Locate the cell with the specified text and output its [x, y] center coordinate. 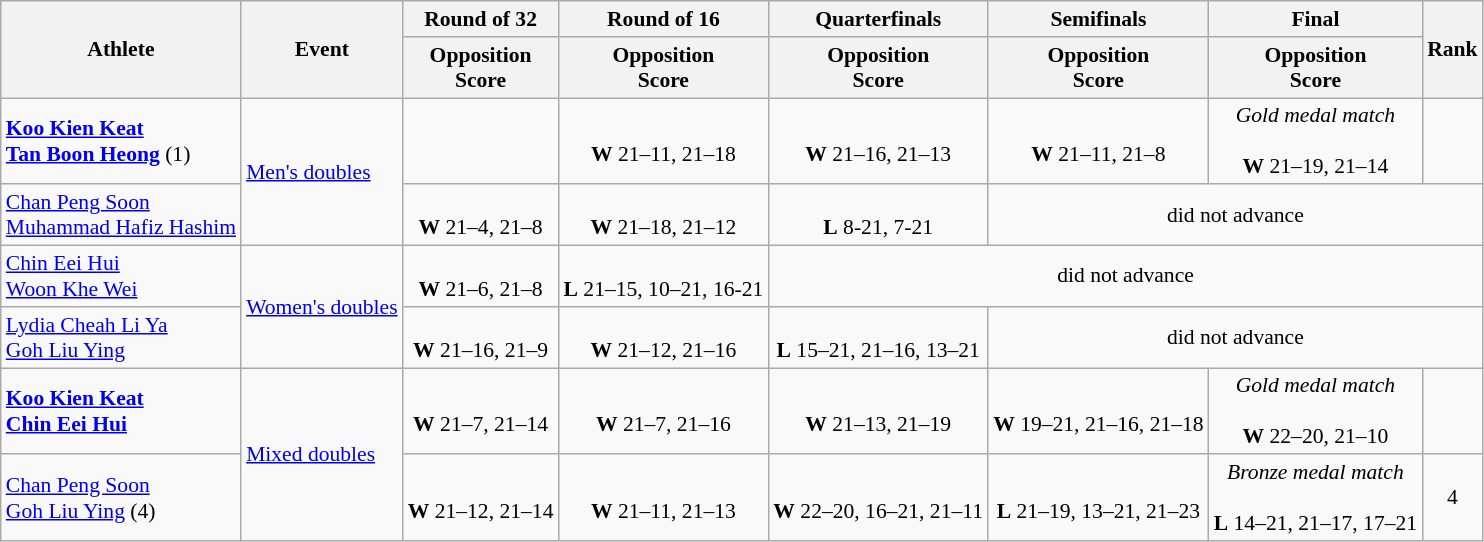
Semifinals [1098, 19]
W 21–16, 21–13 [878, 142]
L 21–15, 10–21, 16-21 [663, 276]
W 21–7, 21–14 [481, 412]
Quarterfinals [878, 19]
Men's doubles [322, 172]
W 21–18, 21–12 [663, 216]
L 15–21, 21–16, 13–21 [878, 338]
W 22–20, 16–21, 21–11 [878, 498]
L 21–19, 13–21, 21–23 [1098, 498]
Koo Kien KeatChin Eei Hui [121, 412]
W 21–7, 21–16 [663, 412]
Chan Peng SoonMuhammad Hafiz Hashim [121, 216]
Koo Kien KeatTan Boon Heong (1) [121, 142]
Gold medal matchW 21–19, 21–14 [1316, 142]
Event [322, 50]
W 21–13, 21–19 [878, 412]
W 21–12, 21–14 [481, 498]
W 21–11, 21–18 [663, 142]
Bronze medal matchL 14–21, 21–17, 17–21 [1316, 498]
W 21–11, 21–13 [663, 498]
Lydia Cheah Li YaGoh Liu Ying [121, 338]
Women's doubles [322, 307]
Rank [1452, 50]
W 21–4, 21–8 [481, 216]
4 [1452, 498]
Athlete [121, 50]
W 19–21, 21–16, 21–18 [1098, 412]
Final [1316, 19]
W 21–11, 21–8 [1098, 142]
Chan Peng SoonGoh Liu Ying (4) [121, 498]
Mixed doubles [322, 454]
Gold medal matchW 22–20, 21–10 [1316, 412]
Chin Eei HuiWoon Khe Wei [121, 276]
W 21–12, 21–16 [663, 338]
L 8-21, 7-21 [878, 216]
Round of 16 [663, 19]
W 21–6, 21–8 [481, 276]
W 21–16, 21–9 [481, 338]
Round of 32 [481, 19]
